Pinpoint the cell where the given text exists, returning its (X, Y) midpoint coordinate. 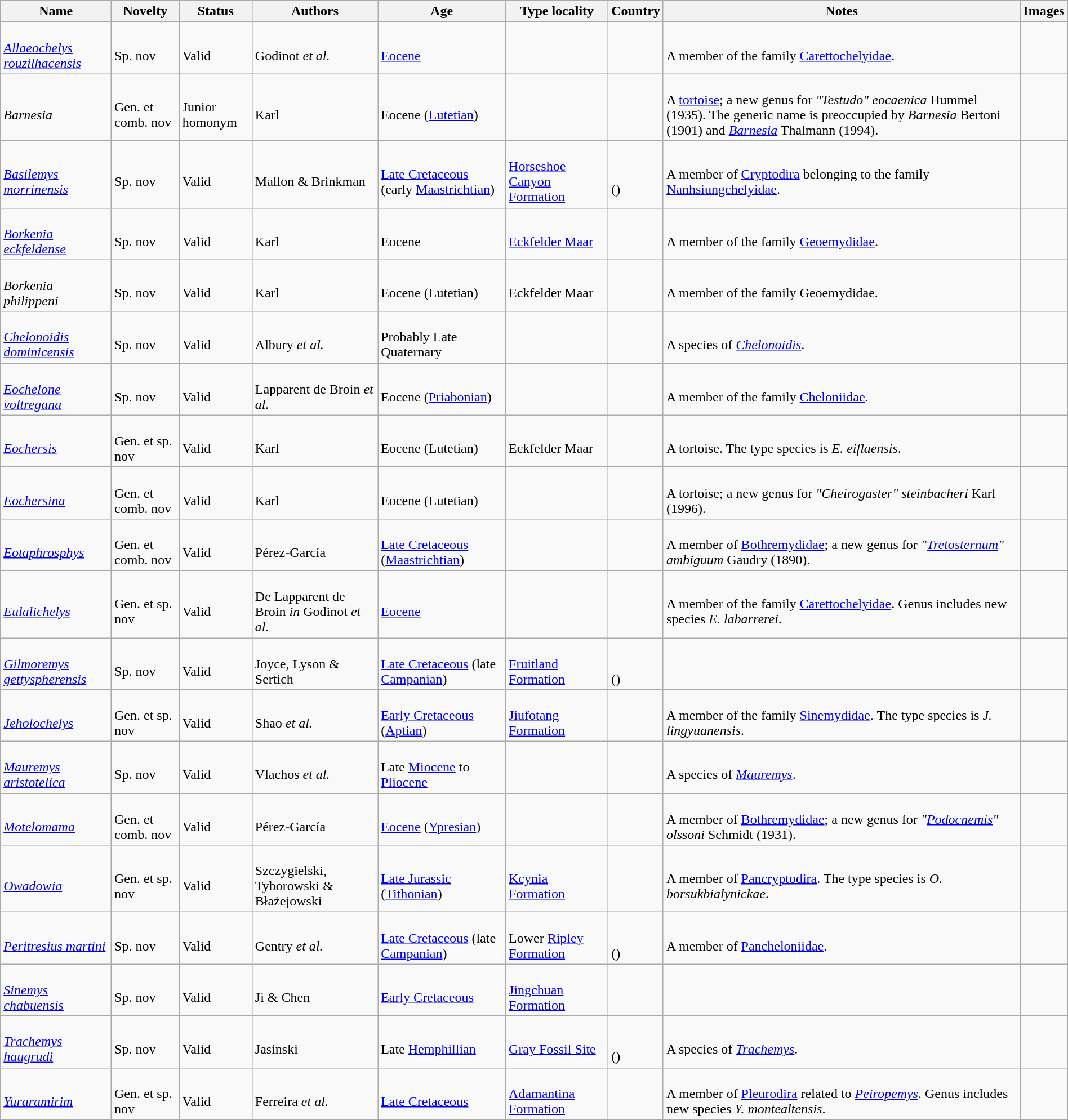
A member of Bothremydidae; a new genus for "Podocnemis" olssoni Schmidt (1931). (842, 819)
Horseshoe Canyon Formation (557, 175)
Sinemys chabuensis (56, 990)
Adamantina Formation (557, 1094)
Chelonoidis dominicensis (56, 337)
Early Cretaceous (442, 990)
Age (442, 11)
Probably Late Quaternary (442, 337)
Eocene (Ypresian) (442, 819)
Eochelone voltregana (56, 389)
A member of the family Cheloniidae. (842, 389)
Albury et al. (314, 337)
Fruitland Formation (557, 663)
A species of Trachemys. (842, 1042)
Country (636, 11)
Jeholochelys (56, 716)
Gray Fossil Site (557, 1042)
Gilmoremys gettyspherensis (56, 663)
Ferreira et al. (314, 1094)
Junior homonym (215, 107)
Trachemys haugrudi (56, 1042)
Peritresius martini (56, 938)
Yuraramirim (56, 1094)
Late Cretaceous (early Maastrichtian) (442, 175)
Mauremys aristotelica (56, 768)
Borkenia eckfeldense (56, 234)
Status (215, 11)
Vlachos et al. (314, 768)
A member of the family Carettochelyidae. Genus includes new species E. labarrerei. (842, 604)
A tortoise. The type species is E. eiflaensis. (842, 441)
A member of Pancryptodira. The type species is O. borsukbialynickae. (842, 878)
Jiufotang Formation (557, 716)
A member of Pancheloniidae. (842, 938)
Eochersis (56, 441)
A member of Bothremydidae; a new genus for "Tretosternum" ambiguum Gaudry (1890). (842, 545)
A member of Cryptodira belonging to the family Nanhsiungchelyidae. (842, 175)
Late Jurassic (Tithonian) (442, 878)
A member of the family Sinemydidae. The type species is J. lingyuanensis. (842, 716)
Borkenia philippeni (56, 285)
Notes (842, 11)
A member of Pleurodira related to Peiropemys. Genus includes new species Y. montealtensis. (842, 1094)
Szczygielski, Tyborowski & Błażejowski (314, 878)
Eotaphrosphys (56, 545)
Late Hemphillian (442, 1042)
Jingchuan Formation (557, 990)
Novelty (145, 11)
Owadowia (56, 878)
Eocene (Priabonian) (442, 389)
A species of Chelonoidis. (842, 337)
Ji & Chen (314, 990)
Barnesia (56, 107)
Godinot et al. (314, 48)
Lapparent de Broin et al. (314, 389)
Eulalichelys (56, 604)
Lower Ripley Formation (557, 938)
A member of the family Carettochelyidae. (842, 48)
Kcynia Formation (557, 878)
Allaeochelys rouzilhacensis (56, 48)
Name (56, 11)
A species of Mauremys. (842, 768)
De Lapparent de Broin in Godinot et al. (314, 604)
Late Cretaceous (442, 1094)
Joyce, Lyson & Sertich (314, 663)
Gentry et al. (314, 938)
Motelomama (56, 819)
Mallon & Brinkman (314, 175)
Basilemys morrinensis (56, 175)
Eochersina (56, 493)
Jasinski (314, 1042)
Late Cretaceous (Maastrichtian) (442, 545)
Late Miocene to Pliocene (442, 768)
Images (1044, 11)
Shao et al. (314, 716)
A tortoise; a new genus for "Cheirogaster" steinbacheri Karl (1996). (842, 493)
Type locality (557, 11)
Early Cretaceous (Aptian) (442, 716)
Authors (314, 11)
